Detect which cell encompasses the target text, then output its [x, y] center coordinate. 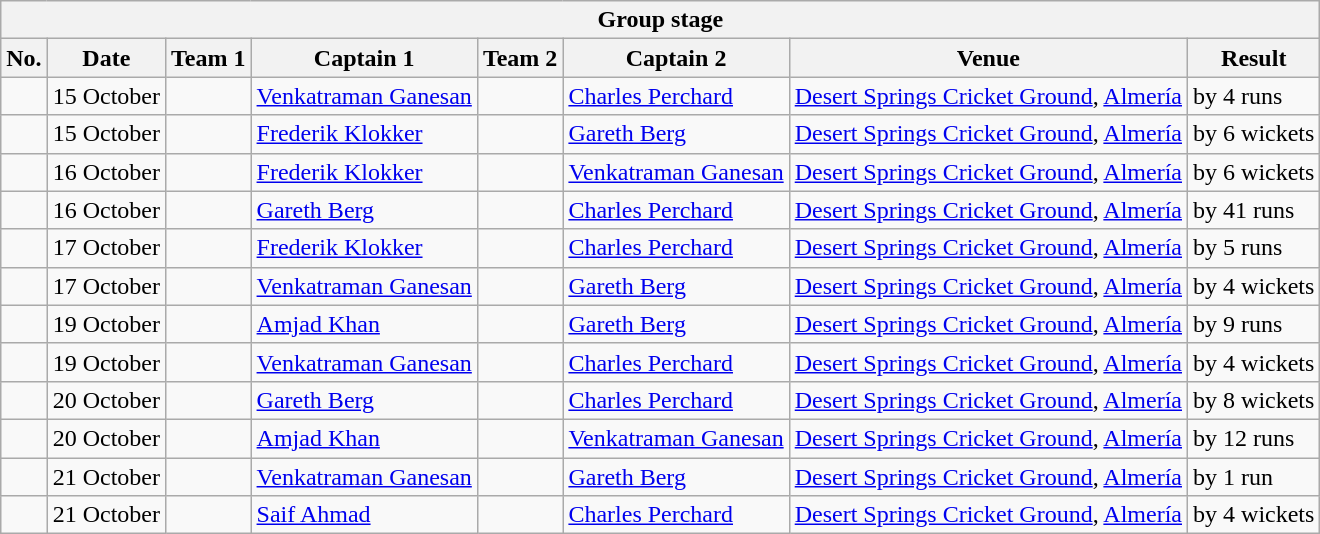
Saif Ahmad [364, 515]
by 9 runs [1254, 324]
by 41 runs [1254, 210]
Group stage [660, 20]
by 4 runs [1254, 96]
by 12 runs [1254, 438]
No. [24, 58]
Date [106, 58]
Team 1 [209, 58]
by 1 run [1254, 477]
Team 2 [520, 58]
by 8 wickets [1254, 400]
Venue [988, 58]
Captain 1 [364, 58]
by 5 runs [1254, 248]
Result [1254, 58]
Captain 2 [676, 58]
